Search for the cell housing the specified text and yield its [x, y] center coordinate. 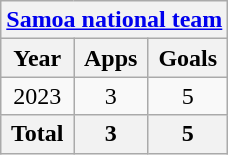
Total [38, 134]
Samoa national team [114, 20]
Goals [188, 58]
2023 [38, 96]
Apps [111, 58]
Year [38, 58]
